From the cell containing the given text, extract its center point as [X, Y] coordinate. 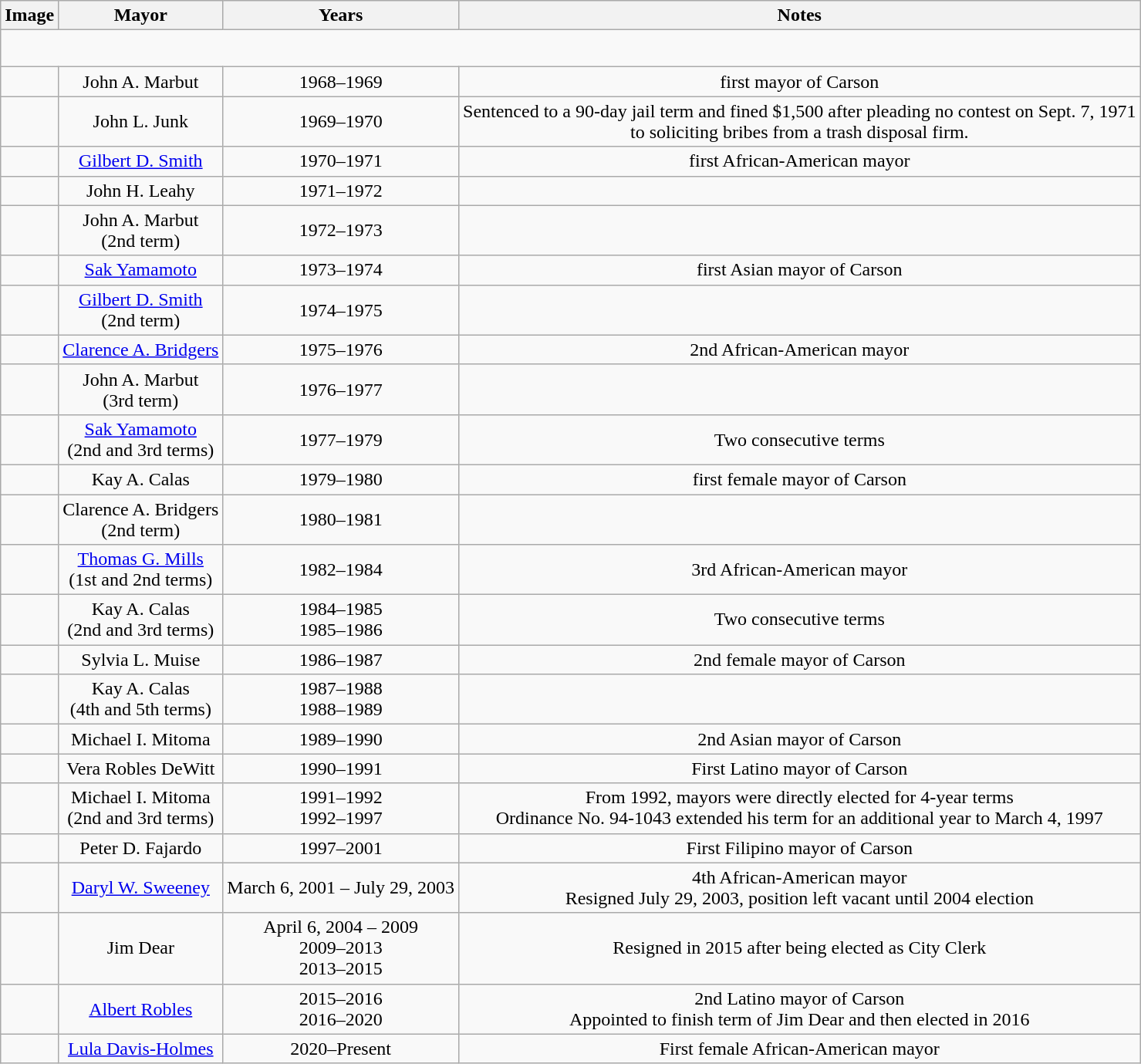
first female mayor of Carson [800, 479]
1979–1980 [341, 479]
Gilbert D. Smith [140, 161]
1972–1973 [341, 230]
2nd Asian mayor of Carson [800, 739]
2015–2016 2016–2020 [341, 1009]
First Filipino mayor of Carson [800, 848]
1997–2001 [341, 848]
3rd African-American mayor [800, 569]
first Asian mayor of Carson [800, 270]
Kay A. Calas (2nd and 3rd terms) [140, 620]
1976–1977 [341, 389]
1974–1975 [341, 310]
1968–1969 [341, 82]
April 6, 2004 – 20092009–2013 2013–2015 [341, 948]
Peter D. Fajardo [140, 848]
Clarence A. Bridgers [140, 350]
John A. Marbut (2nd term) [140, 230]
Clarence A. Bridgers (2nd term) [140, 518]
1980–1981 [341, 518]
2nd Latino mayor of Carson Appointed to finish term of Jim Dear and then elected in 2016 [800, 1009]
1986–1987 [341, 660]
1984–1985 1985–1986 [341, 620]
Kay A. Calas [140, 479]
1982–1984 [341, 569]
March 6, 2001 – July 29, 2003 [341, 887]
first mayor of Carson [800, 82]
Sak Yamamoto (2nd and 3rd terms) [140, 440]
First Latino mayor of Carson [800, 768]
Kay A. Calas (4th and 5th terms) [140, 699]
Thomas G. Mills (1st and 2nd terms) [140, 569]
Mayor [140, 15]
From 1992, mayors were directly elected for 4-year terms Ordinance No. 94-1043 extended his term for an additional year to March 4, 1997 [800, 809]
1975–1976 [341, 350]
4th African-American mayor Resigned July 29, 2003, position left vacant until 2004 election [800, 887]
John H. Leahy [140, 191]
Sylvia L. Muise [140, 660]
Sentenced to a 90-day jail term and fined $1,500 after pleading no contest on Sept. 7, 1971 to soliciting bribes from a trash disposal firm. [800, 122]
Gilbert D. Smith (2nd term) [140, 310]
Resigned in 2015 after being elected as City Clerk [800, 948]
Sak Yamamoto [140, 270]
2nd African-American mayor [800, 350]
2020–Present [341, 1049]
Daryl W. Sweeney [140, 887]
1987–1988 1988–1989 [341, 699]
1990–1991 [341, 768]
1973–1974 [341, 270]
Jim Dear [140, 948]
Michael I. Mitoma [140, 739]
Image [29, 15]
Michael I. Mitoma (2nd and 3rd terms) [140, 809]
First female African-American mayor [800, 1049]
1970–1971 [341, 161]
2nd female mayor of Carson [800, 660]
Years [341, 15]
1969–1970 [341, 122]
1989–1990 [341, 739]
John A. Marbut(3rd term) [140, 389]
1977–1979 [341, 440]
Albert Robles [140, 1009]
Vera Robles DeWitt [140, 768]
Notes [800, 15]
first African-American mayor [800, 161]
1971–1972 [341, 191]
Lula Davis-Holmes [140, 1049]
John L. Junk [140, 122]
John A. Marbut [140, 82]
1991–1992 1992–1997 [341, 809]
